Locate the cell with the specified text and output its (X, Y) center coordinate. 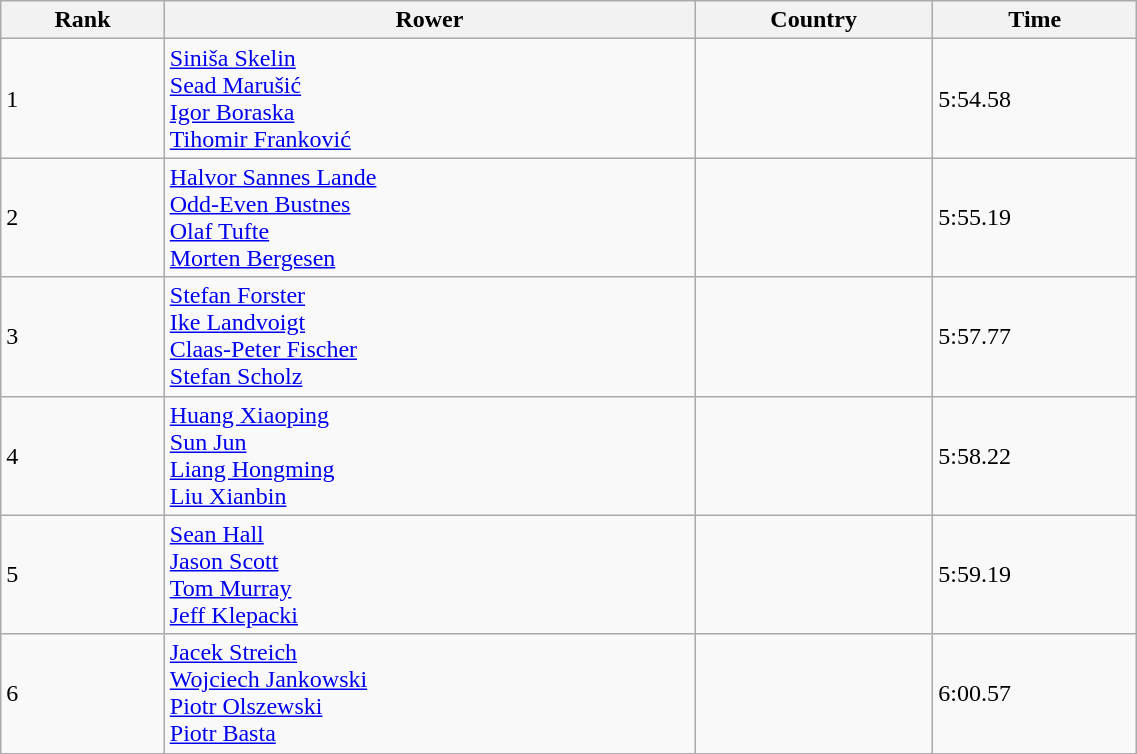
Sean HallJason ScottTom MurrayJeff Klepacki (429, 574)
6 (83, 694)
5:55.19 (1035, 218)
5 (83, 574)
Country (814, 20)
5:57.77 (1035, 336)
4 (83, 456)
3 (83, 336)
5:58.22 (1035, 456)
Stefan ForsterIke LandvoigtClaas-Peter FischerStefan Scholz (429, 336)
5:59.19 (1035, 574)
Huang XiaopingSun JunLiang HongmingLiu Xianbin (429, 456)
6:00.57 (1035, 694)
1 (83, 98)
Rank (83, 20)
Time (1035, 20)
Rower (429, 20)
5:54.58 (1035, 98)
Jacek StreichWojciech JankowskiPiotr OlszewskiPiotr Basta (429, 694)
Halvor Sannes LandeOdd-Even BustnesOlaf TufteMorten Bergesen (429, 218)
2 (83, 218)
Siniša SkelinSead MarušićIgor BoraskaTihomir Franković (429, 98)
